Return the [X, Y] coordinate for the center point of the cell that contains the specified text.  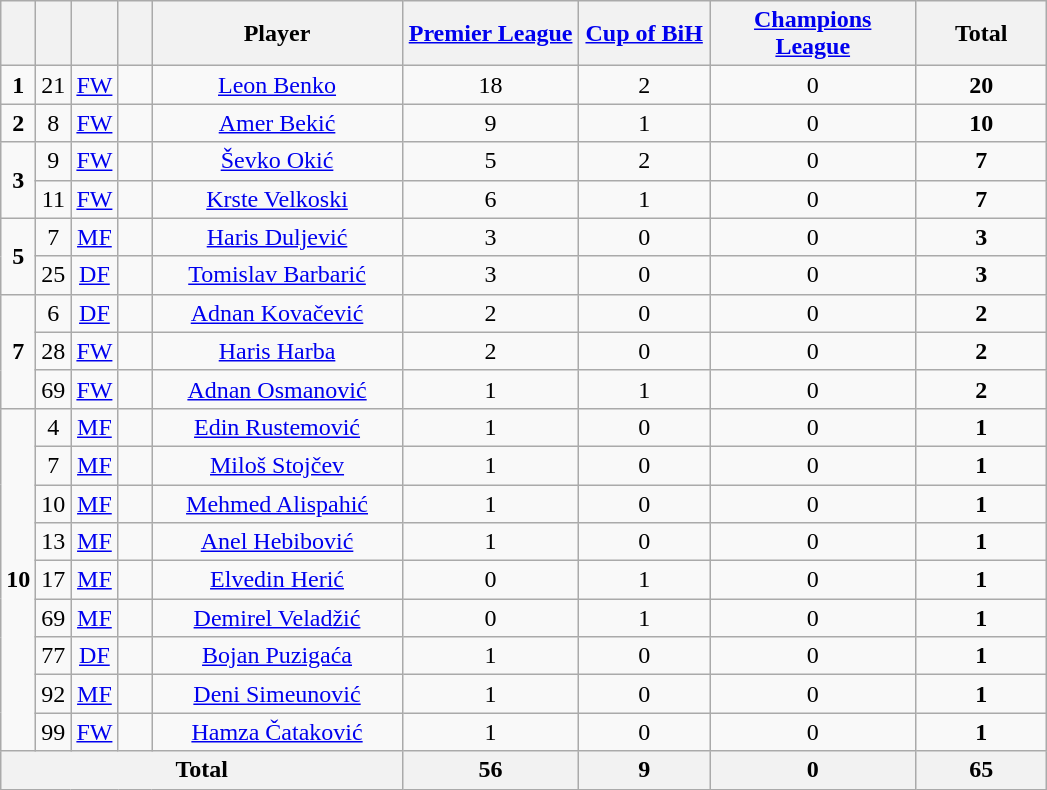
Deni Simeunović [278, 694]
92 [54, 694]
Tomislav Barbarić [278, 275]
11 [54, 199]
28 [54, 351]
13 [54, 542]
20 [982, 85]
Bojan Puzigaća [278, 656]
Leon Benko [278, 85]
Krste Velkoski [278, 199]
Mehmed Alispahić [278, 503]
65 [982, 770]
Amer Bekić [278, 123]
56 [491, 770]
Hamza Čataković [278, 732]
Miloš Stojčev [278, 465]
Adnan Kovačević [278, 313]
Premier League [491, 34]
77 [54, 656]
Haris Duljević [278, 237]
Elvedin Herić [278, 580]
Anel Hebibović [278, 542]
25 [54, 275]
Cup of BiH [644, 34]
8 [54, 123]
4 [54, 427]
Champions League [813, 34]
99 [54, 732]
Ševko Okić [278, 161]
Adnan Osmanović [278, 389]
Demirel Veladžić [278, 618]
17 [54, 580]
Player [278, 34]
18 [491, 85]
Haris Harba [278, 351]
Edin Rustemović [278, 427]
21 [54, 85]
